From the cell containing the given text, extract its center point as [x, y] coordinate. 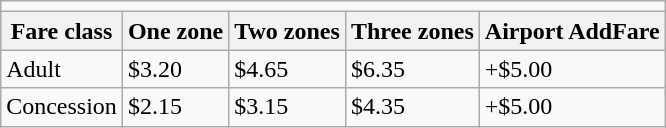
Two zones [288, 31]
Concession [62, 107]
$2.15 [175, 107]
$3.15 [288, 107]
$4.35 [412, 107]
Adult [62, 69]
Airport AddFare [572, 31]
Three zones [412, 31]
One zone [175, 31]
Fare class [62, 31]
$6.35 [412, 69]
$4.65 [288, 69]
$3.20 [175, 69]
